Determine the [x, y] coordinate at the center of the cell enclosing the given text.  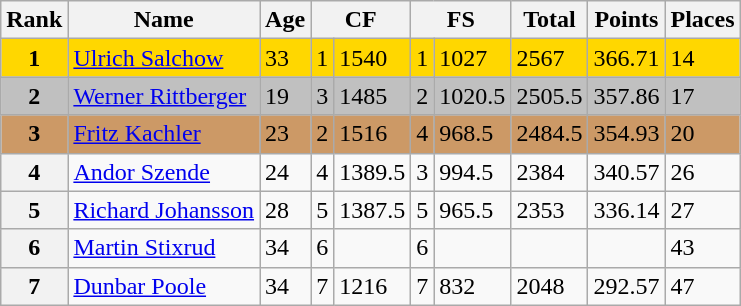
1387.5 [372, 210]
292.57 [626, 286]
357.86 [626, 96]
Rank [34, 20]
Andor Szende [164, 172]
832 [472, 286]
28 [286, 210]
354.93 [626, 134]
33 [286, 58]
965.5 [472, 210]
1389.5 [372, 172]
1516 [372, 134]
Total [550, 20]
47 [702, 286]
Ulrich Salchow [164, 58]
1216 [372, 286]
19 [286, 96]
Name [164, 20]
2484.5 [550, 134]
20 [702, 134]
23 [286, 134]
340.57 [626, 172]
2384 [550, 172]
CF [361, 20]
1020.5 [472, 96]
24 [286, 172]
Richard Johansson [164, 210]
1485 [372, 96]
2048 [550, 286]
Fritz Kachler [164, 134]
366.71 [626, 58]
Martin Stixrud [164, 248]
14 [702, 58]
Dunbar Poole [164, 286]
Places [702, 20]
1027 [472, 58]
43 [702, 248]
2353 [550, 210]
17 [702, 96]
FS [461, 20]
Werner Rittberger [164, 96]
26 [702, 172]
Age [286, 20]
336.14 [626, 210]
994.5 [472, 172]
1540 [372, 58]
27 [702, 210]
2505.5 [550, 96]
968.5 [472, 134]
2567 [550, 58]
Points [626, 20]
